For the text-containing cell, return its midpoint in (x, y) coordinate format. 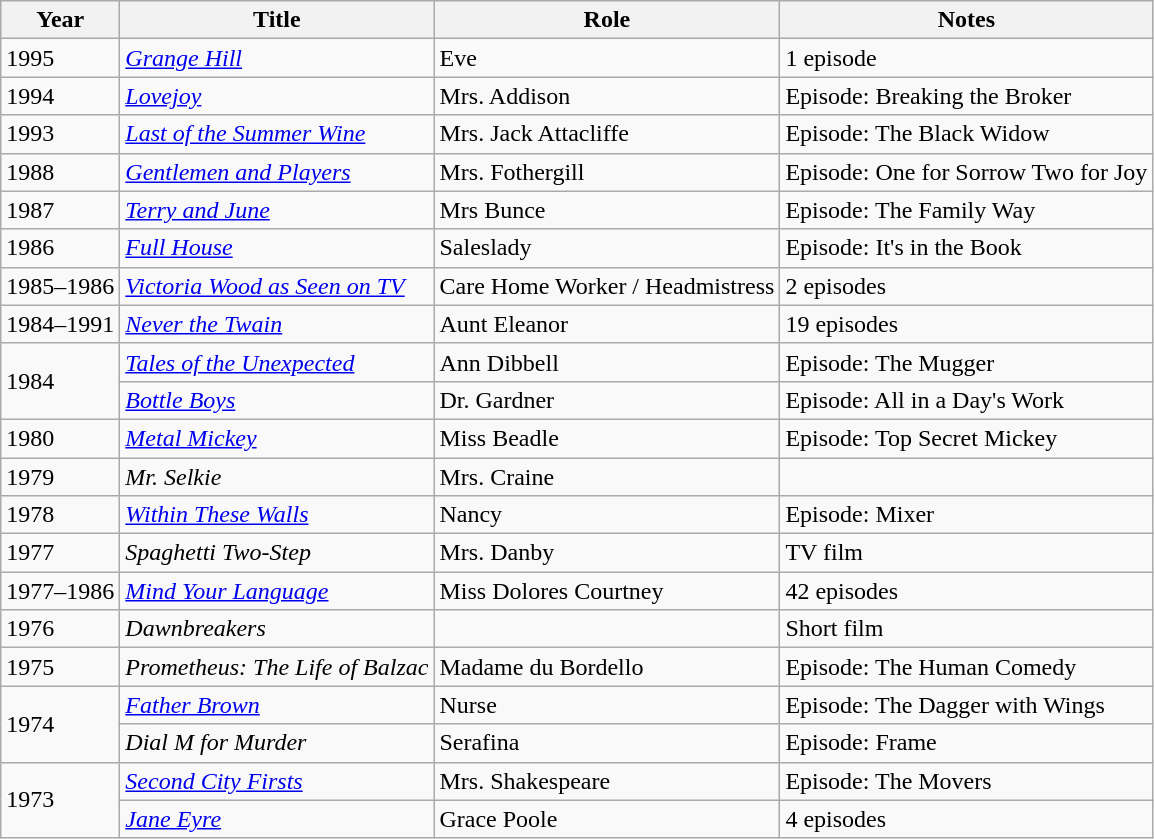
Mrs. Shakespeare (607, 781)
Dial M for Murder (277, 743)
1995 (60, 58)
Terry and June (277, 210)
1984–1991 (60, 324)
2 episodes (966, 286)
Dawnbreakers (277, 629)
Nurse (607, 705)
Episode: The Human Comedy (966, 667)
1985–1986 (60, 286)
Ann Dibbell (607, 362)
1994 (60, 96)
Episode: It's in the Book (966, 248)
1986 (60, 248)
Spaghetti Two-Step (277, 553)
Tales of the Unexpected (277, 362)
Year (60, 20)
1980 (60, 438)
Episode: Top Secret Mickey (966, 438)
Short film (966, 629)
1977 (60, 553)
1984 (60, 381)
19 episodes (966, 324)
TV film (966, 553)
1974 (60, 724)
Episode: The Black Widow (966, 134)
1993 (60, 134)
Dr. Gardner (607, 400)
Metal Mickey (277, 438)
Episode: All in a Day's Work (966, 400)
Mrs Bunce (607, 210)
42 episodes (966, 591)
Miss Beadle (607, 438)
Episode: One for Sorrow Two for Joy (966, 172)
Full House (277, 248)
1977–1986 (60, 591)
Grange Hill (277, 58)
1976 (60, 629)
Father Brown (277, 705)
1973 (60, 800)
1988 (60, 172)
Episode: Breaking the Broker (966, 96)
Never the Twain (277, 324)
Episode: The Movers (966, 781)
Episode: The Dagger with Wings (966, 705)
Mrs. Danby (607, 553)
Madame du Bordello (607, 667)
4 episodes (966, 819)
Care Home Worker / Headmistress (607, 286)
Jane Eyre (277, 819)
Second City Firsts (277, 781)
Mind Your Language (277, 591)
Bottle Boys (277, 400)
1 episode (966, 58)
Role (607, 20)
Mrs. Addison (607, 96)
Victoria Wood as Seen on TV (277, 286)
Grace Poole (607, 819)
Serafina (607, 743)
Mrs. Fothergill (607, 172)
1975 (60, 667)
Episode: Frame (966, 743)
1978 (60, 515)
Episode: Mixer (966, 515)
Lovejoy (277, 96)
Notes (966, 20)
Episode: The Mugger (966, 362)
Last of the Summer Wine (277, 134)
Saleslady (607, 248)
1987 (60, 210)
Miss Dolores Courtney (607, 591)
Mr. Selkie (277, 477)
Title (277, 20)
Gentlemen and Players (277, 172)
Eve (607, 58)
Aunt Eleanor (607, 324)
Within These Walls (277, 515)
1979 (60, 477)
Nancy (607, 515)
Mrs. Jack Attacliffe (607, 134)
Prometheus: The Life of Balzac (277, 667)
Episode: The Family Way (966, 210)
Mrs. Craine (607, 477)
